Extract the [x, y] coordinate from the center of the cell holding the provided text.  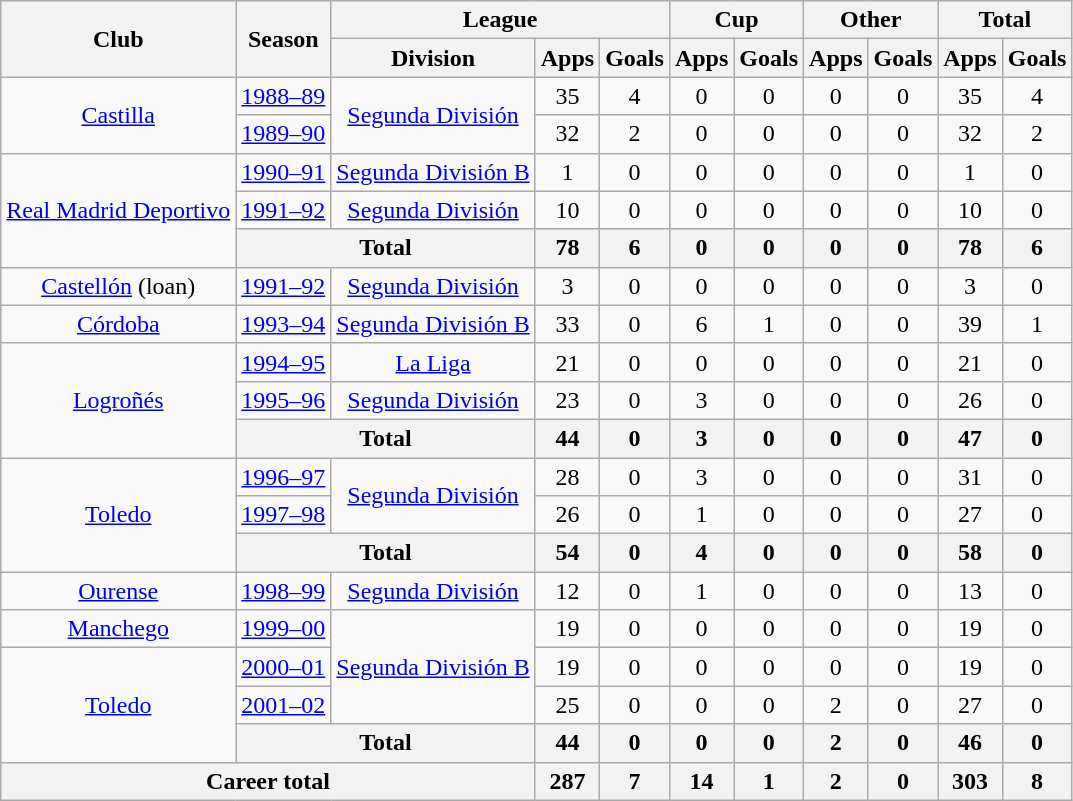
1995–96 [284, 400]
1988–89 [284, 96]
33 [567, 324]
1997–98 [284, 515]
League [500, 20]
54 [567, 553]
1990–91 [284, 172]
39 [970, 324]
1989–90 [284, 134]
1994–95 [284, 362]
25 [567, 705]
13 [970, 591]
1999–00 [284, 629]
46 [970, 743]
Season [284, 39]
7 [635, 781]
Real Madrid Deportivo [118, 210]
303 [970, 781]
1996–97 [284, 477]
1998–99 [284, 591]
2000–01 [284, 667]
Manchego [118, 629]
Ourense [118, 591]
La Liga [433, 362]
23 [567, 400]
Castellón (loan) [118, 286]
31 [970, 477]
Division [433, 58]
Castilla [118, 115]
Club [118, 39]
Career total [268, 781]
28 [567, 477]
287 [567, 781]
58 [970, 553]
Córdoba [118, 324]
Logroñés [118, 400]
8 [1037, 781]
14 [701, 781]
47 [970, 438]
12 [567, 591]
1993–94 [284, 324]
2001–02 [284, 705]
Other [871, 20]
Cup [736, 20]
